Scan for the cell matching the given text and deliver its (x, y) coordinate at center. 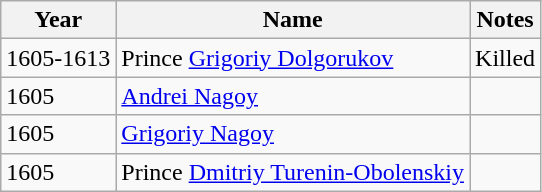
Andrei Nagoy (293, 96)
Notes (506, 20)
Prince Grigoriy Dolgorukov (293, 58)
Grigoriy Nagoy (293, 134)
1605-1613 (58, 58)
Prince Dmitriy Turenin-Obolenskiy (293, 172)
Year (58, 20)
Name (293, 20)
Killed (506, 58)
